Extract the (X, Y) coordinate from the center of the cell holding the provided text.  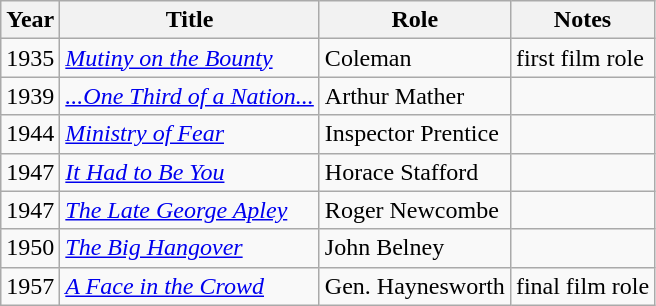
Inspector Prentice (414, 134)
A Face in the Crowd (190, 286)
1950 (30, 248)
1939 (30, 96)
1935 (30, 58)
Horace Stafford (414, 172)
Roger Newcombe (414, 210)
1957 (30, 286)
Notes (582, 20)
Mutiny on the Bounty (190, 58)
Gen. Haynesworth (414, 286)
Role (414, 20)
...One Third of a Nation... (190, 96)
Arthur Mather (414, 96)
Coleman (414, 58)
The Big Hangover (190, 248)
1944 (30, 134)
The Late George Apley (190, 210)
Ministry of Fear (190, 134)
John Belney (414, 248)
It Had to Be You (190, 172)
Year (30, 20)
Title (190, 20)
final film role (582, 286)
first film role (582, 58)
